Determine the [x, y] coordinate at the center of the cell enclosing the given text.  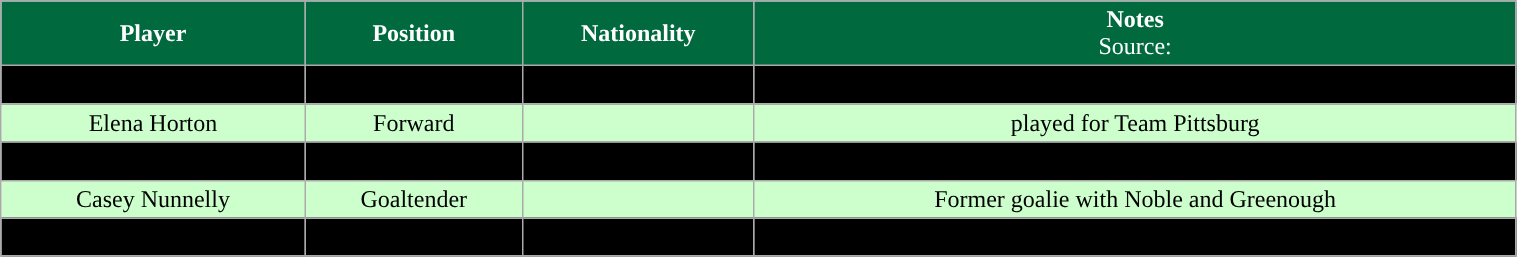
NotesSource: [1135, 34]
Elena Horton [153, 123]
Player [153, 34]
Defense [414, 161]
Former goalie with Noble and Greenough [1135, 199]
Played with the Whitby Jr. Wolves [1135, 161]
Played for Chicago Mission [1135, 237]
Position [414, 34]
Nationality [638, 34]
Hailey Noronha [153, 161]
Goaltender [414, 199]
Brooke Ahbe [153, 85]
Attended Shattuck-St. Mary's [1135, 85]
Casey Nunnelly [153, 199]
Morgan Turner [153, 237]
played for Team Pittsburg [1135, 123]
